Capture the cell that displays the provided text and extract its (x, y) central coordinate. 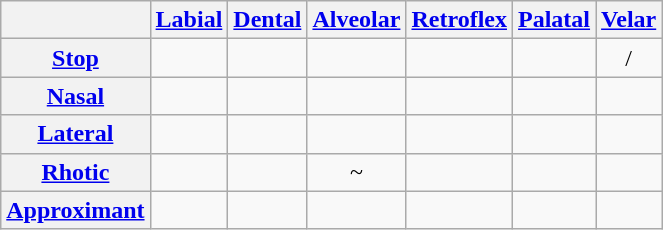
Dental (268, 20)
/ (629, 58)
Palatal (554, 20)
Lateral (76, 134)
Rhotic (76, 172)
Velar (629, 20)
Labial (189, 20)
Retroflex (460, 20)
~ (356, 172)
Alveolar (356, 20)
Nasal (76, 96)
Stop (76, 58)
Approximant (76, 210)
